Scan for the cell matching the given text and deliver its [X, Y] coordinate at center. 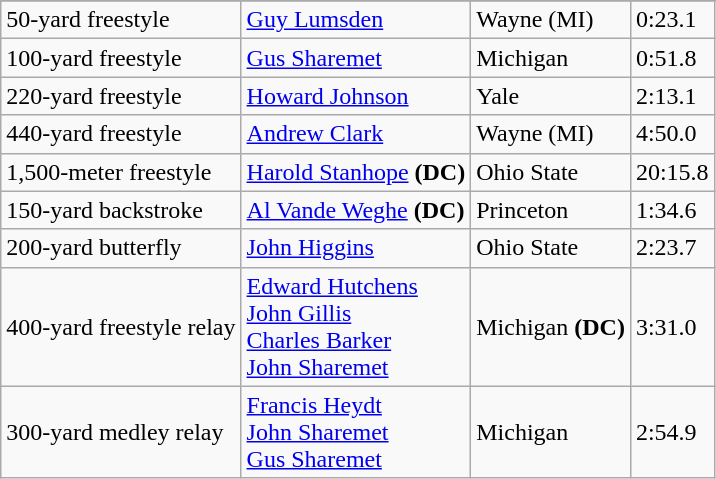
3:31.0 [672, 326]
Harold Stanhope (DC) [356, 172]
Howard Johnson [356, 96]
4:50.0 [672, 134]
John Higgins [356, 248]
220-yard freestyle [121, 96]
0:23.1 [672, 20]
1:34.6 [672, 210]
Andrew Clark [356, 134]
Guy Lumsden [356, 20]
100-yard freestyle [121, 58]
2:13.1 [672, 96]
Yale [551, 96]
Edward HutchensJohn GillisCharles BarkerJohn Sharemet [356, 326]
200-yard butterfly [121, 248]
Al Vande Weghe (DC) [356, 210]
400-yard freestyle relay [121, 326]
300-yard medley relay [121, 432]
0:51.8 [672, 58]
1,500-meter freestyle [121, 172]
Michigan (DC) [551, 326]
150-yard backstroke [121, 210]
2:23.7 [672, 248]
Gus Sharemet [356, 58]
Francis HeydtJohn SharemetGus Sharemet [356, 432]
2:54.9 [672, 432]
440-yard freestyle [121, 134]
50-yard freestyle [121, 20]
20:15.8 [672, 172]
Princeton [551, 210]
